Return the (X, Y) coordinate for the center point of the cell that contains the specified text.  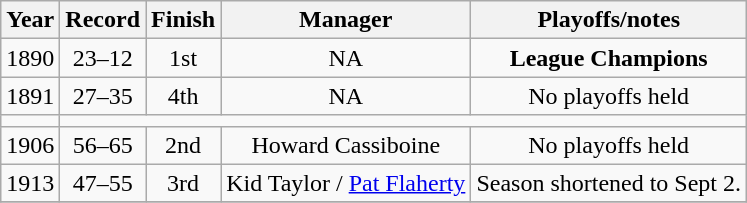
Playoffs/notes (609, 20)
Kid Taylor / Pat Flaherty (346, 183)
1913 (30, 183)
23–12 (103, 58)
1890 (30, 58)
56–65 (103, 145)
1891 (30, 96)
2nd (184, 145)
League Champions (609, 58)
47–55 (103, 183)
4th (184, 96)
Year (30, 20)
Howard Cassiboine (346, 145)
27–35 (103, 96)
3rd (184, 183)
1906 (30, 145)
Manager (346, 20)
Season shortened to Sept 2. (609, 183)
Finish (184, 20)
Record (103, 20)
1st (184, 58)
